Output the (X, Y) coordinate of the center of the cell containing the given text.  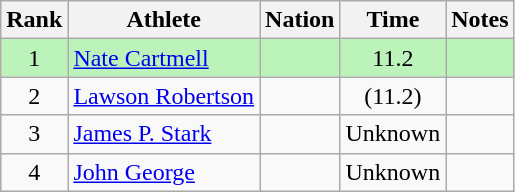
1 (34, 58)
Nation (300, 20)
John George (164, 172)
James P. Stark (164, 134)
Nate Cartmell (164, 58)
Lawson Robertson (164, 96)
Notes (480, 20)
3 (34, 134)
4 (34, 172)
2 (34, 96)
Athlete (164, 20)
11.2 (393, 58)
Rank (34, 20)
(11.2) (393, 96)
Time (393, 20)
